Pinpoint the cell where the given text exists, returning its [X, Y] midpoint coordinate. 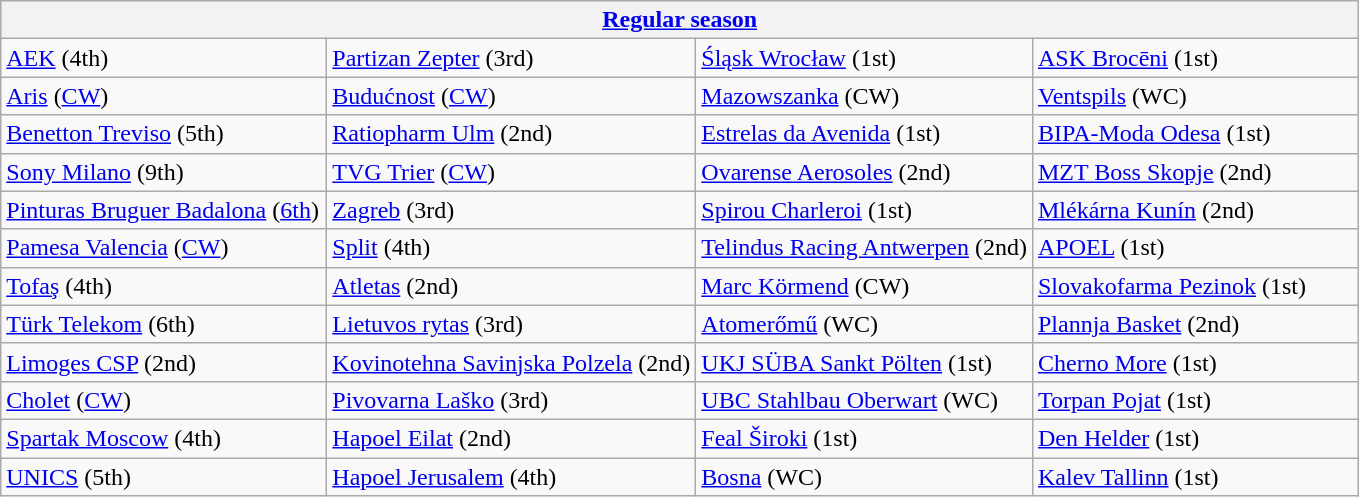
Torpan Pojat (1st) [1195, 400]
Feal Široki (1st) [864, 438]
UBC Stahlbau Oberwart (WC) [864, 400]
Śląsk Wrocław (1st) [864, 58]
Partizan Zepter (3rd) [512, 58]
AEK (4th) [164, 58]
Pinturas Bruguer Badalona (6th) [164, 210]
Mlékárna Kunín (2nd) [1195, 210]
Bosna (WC) [864, 477]
Hapoel Jerusalem (4th) [512, 477]
Ratiopharm Ulm (2nd) [512, 134]
Marc Körmend (CW) [864, 286]
BIPA-Moda Odesa (1st) [1195, 134]
Budućnost (CW) [512, 96]
Sony Milano (9th) [164, 172]
Pamesa Valencia (CW) [164, 248]
Benetton Treviso (5th) [164, 134]
Hapoel Eilat (2nd) [512, 438]
Spartak Moscow (4th) [164, 438]
Cholet (CW) [164, 400]
Kovinotehna Savinjska Polzela (2nd) [512, 362]
Tofaş (4th) [164, 286]
ASK Brocēni (1st) [1195, 58]
Atomerőmű (WC) [864, 324]
MZT Boss Skopje (2nd) [1195, 172]
Zagreb (3rd) [512, 210]
Limoges CSP (2nd) [164, 362]
Regular season [680, 20]
Ventspils (WC) [1195, 96]
UNICS (5th) [164, 477]
Pivovarna Laško (3rd) [512, 400]
APOEL (1st) [1195, 248]
Slovakofarma Pezinok (1st) [1195, 286]
Spirou Charleroi (1st) [864, 210]
Estrelas da Avenida (1st) [864, 134]
Aris (CW) [164, 96]
Split (4th) [512, 248]
Den Helder (1st) [1195, 438]
Telindus Racing Antwerpen (2nd) [864, 248]
Atletas (2nd) [512, 286]
UKJ SÜBA Sankt Pölten (1st) [864, 362]
Türk Telekom (6th) [164, 324]
Plannja Basket (2nd) [1195, 324]
Ovarense Aerosoles (2nd) [864, 172]
Mazowszanka (CW) [864, 96]
TVG Trier (CW) [512, 172]
Lietuvos rytas (3rd) [512, 324]
Kalev Tallinn (1st) [1195, 477]
Cherno More (1st) [1195, 362]
